Find where the given text appears and provide that cell's center as [X, Y] coordinate. 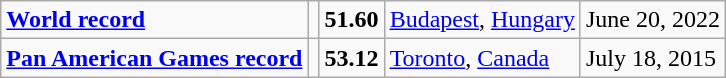
July 18, 2015 [652, 58]
World record [154, 20]
Pan American Games record [154, 58]
Toronto, Canada [482, 58]
Budapest, Hungary [482, 20]
51.60 [352, 20]
53.12 [352, 58]
June 20, 2022 [652, 20]
